Determine the [x, y] coordinate at the center of the cell enclosing the given text.  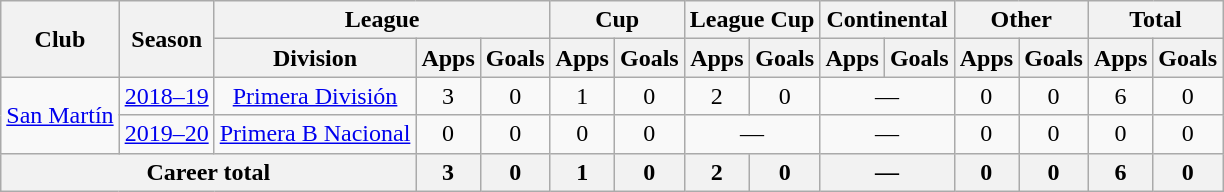
San Martín [60, 115]
Division [315, 58]
Career total [208, 172]
League [382, 20]
2018–19 [166, 96]
League Cup [752, 20]
Total [1155, 20]
Continental [887, 20]
Primera División [315, 96]
Other [1021, 20]
Club [60, 39]
Season [166, 39]
Primera B Nacional [315, 134]
Cup [617, 20]
2019–20 [166, 134]
